Extract the (x, y) coordinate from the center of the cell holding the provided text.  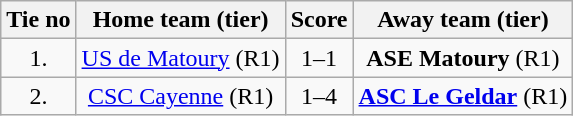
Home team (tier) (180, 20)
ASE Matoury (R1) (463, 58)
2. (38, 96)
Away team (tier) (463, 20)
1–1 (319, 58)
1–4 (319, 96)
CSC Cayenne (R1) (180, 96)
1. (38, 58)
ASC Le Geldar (R1) (463, 96)
Score (319, 20)
US de Matoury (R1) (180, 58)
Tie no (38, 20)
